Return the (X, Y) coordinate for the center point of the cell that contains the specified text.  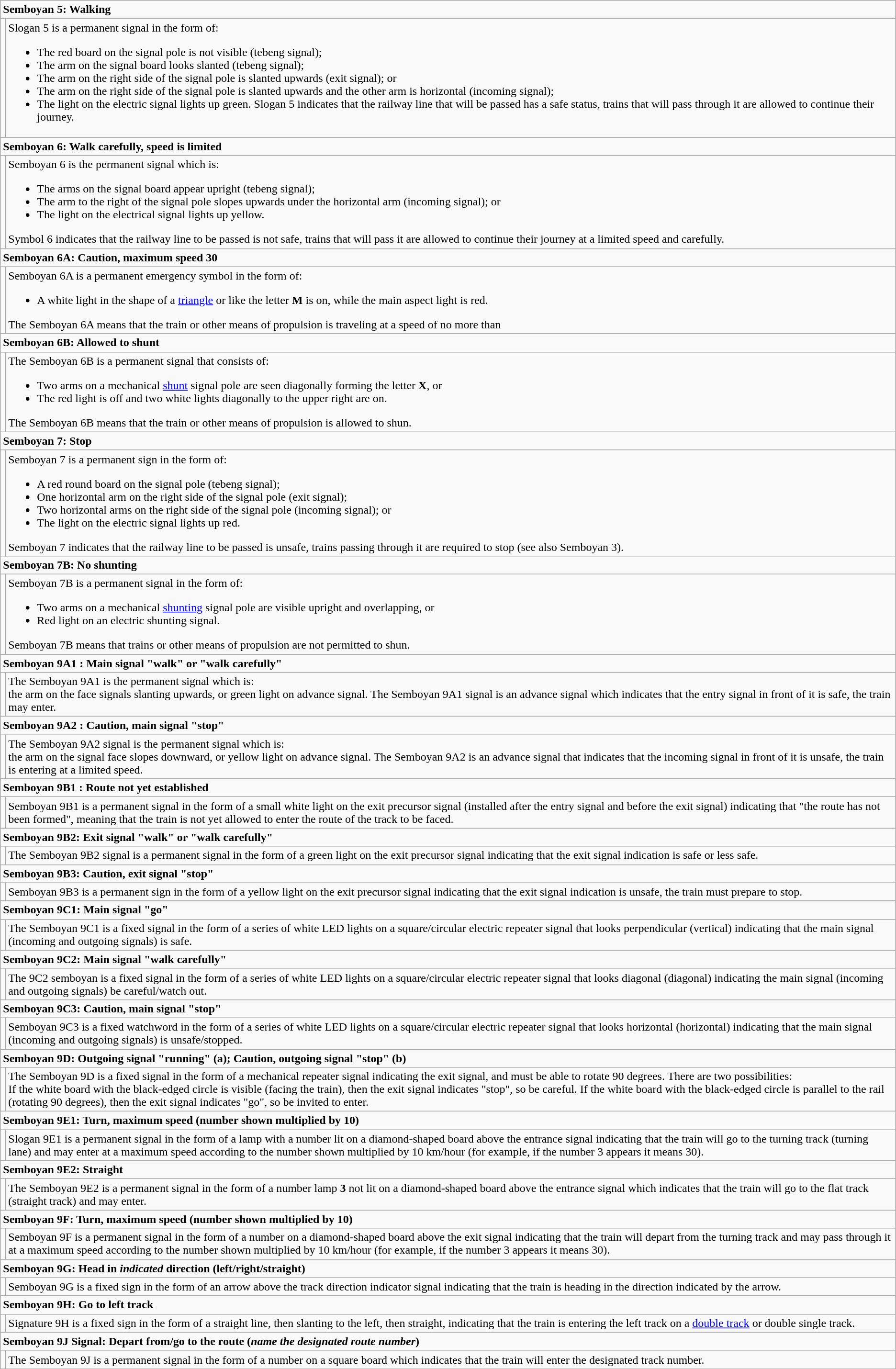
Semboyan 9E2: Straight (448, 1170)
Semboyan 7: Stop (448, 441)
Semboyan 9J Signal: Depart from/go to the route (name the designated route number) (448, 1341)
Semboyan 9F: Turn, maximum speed (number shown multiplied by 10) (448, 1219)
Semboyan 9E1: Turn, maximum speed (number shown multiplied by 10) (448, 1121)
Semboyan 9B2: Exit signal "walk" or "walk carefully" (448, 837)
Semboyan 7B: No shunting (448, 565)
Semboyan 9C2: Main signal "walk carefully" (448, 959)
Semboyan 9A1 : Main signal "walk" or "walk carefully" (448, 663)
Semboyan 9H: Go to left track (448, 1305)
Semboyan 6B: Allowed to shunt (448, 343)
Semboyan 9B1 : Route not yet established (448, 788)
Semboyan 9C3: Caution, main signal "stop" (448, 1009)
Semboyan 9B3: Caution, exit signal "stop" (448, 874)
Semboyan 9C1: Main signal "go" (448, 910)
Semboyan 5: Walking (448, 10)
Semboyan 9G: Head in indicated direction (left/right/straight) (448, 1268)
Semboyan 9A2 : Caution, main signal "stop" (448, 726)
Semboyan 6: Walk carefully, speed is limited (448, 146)
Semboyan 9D: Outgoing signal "running" (a); Caution, outgoing signal "stop" (b) (448, 1058)
Semboyan 6A: Caution, maximum speed 30 (448, 258)
